Locate the cell with the specified text and output its [x, y] center coordinate. 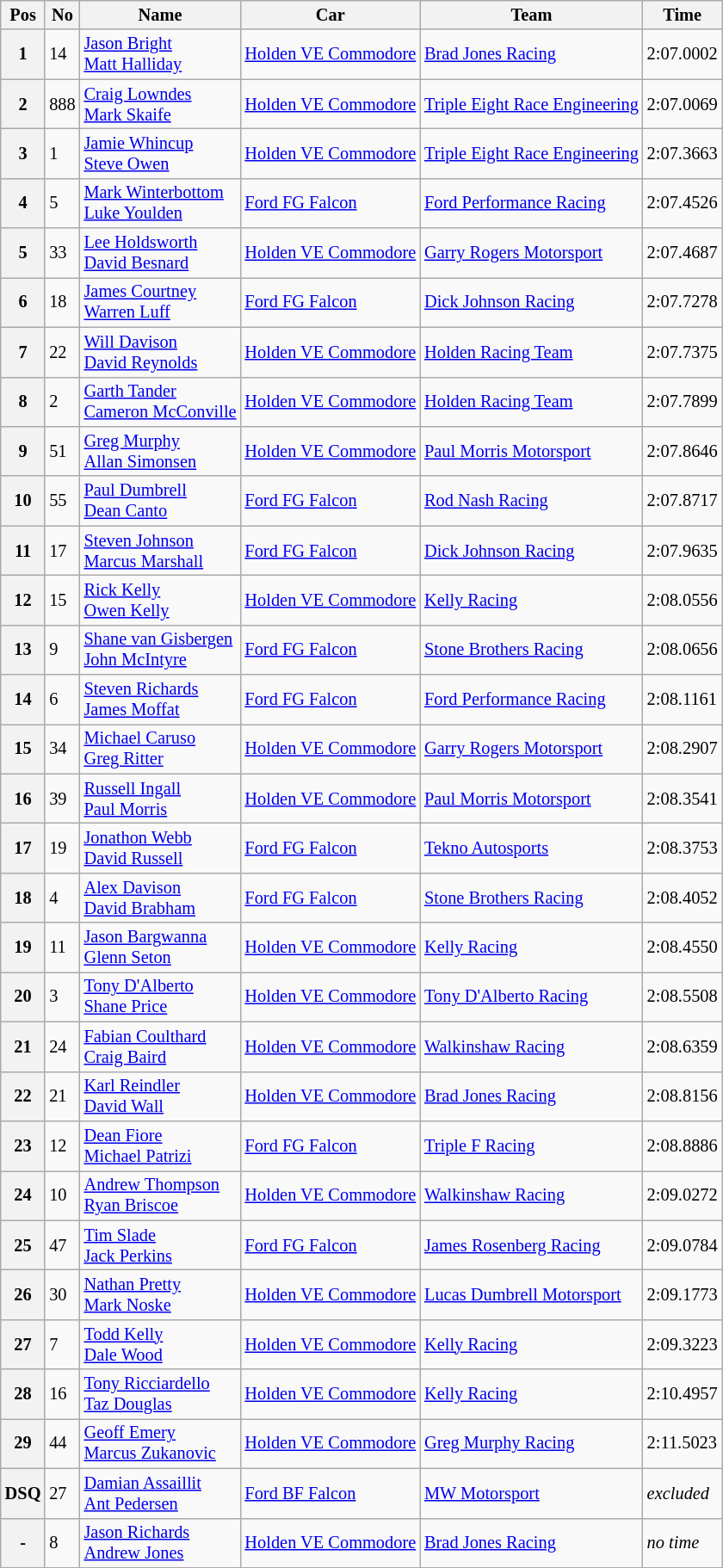
2:08.2907 [683, 749]
Car [331, 15]
Garth Tander Cameron McConville [160, 402]
2:08.3753 [683, 848]
Lucas Dumbrell Motorsport [532, 1294]
44 [62, 1443]
2:07.4526 [683, 203]
MW Motorsport [532, 1493]
2:09.1773 [683, 1294]
23 [23, 1145]
Jason Bargwanna Glenn Seton [160, 948]
30 [62, 1294]
Tim Slade Jack Perkins [160, 1245]
2:09.0784 [683, 1245]
Andrew Thompson Ryan Briscoe [160, 1195]
2:07.4687 [683, 253]
2:11.5023 [683, 1443]
Team [532, 15]
Fabian Coulthard Craig Baird [160, 1046]
2:08.8156 [683, 1096]
2:08.8886 [683, 1145]
39 [62, 799]
Nathan Pretty Mark Noske [160, 1294]
20 [23, 997]
2:08.5508 [683, 997]
Shane van Gisbergen John McIntyre [160, 650]
2:09.0272 [683, 1195]
Pos [23, 15]
2:08.0556 [683, 600]
Alex Davison David Brabham [160, 898]
888 [62, 104]
2:07.8717 [683, 501]
2:07.7278 [683, 302]
Tony D'Alberto Racing [532, 997]
Jonathon Webb David Russell [160, 848]
13 [23, 650]
Greg Murphy Racing [532, 1443]
Geoff Emery Marcus Zukanovic [160, 1443]
2:07.3663 [683, 153]
DSQ [23, 1493]
2:07.0002 [683, 54]
Jason Bright Matt Halliday [160, 54]
Paul Dumbrell Dean Canto [160, 501]
Greg Murphy Allan Simonsen [160, 451]
James Rosenberg Racing [532, 1245]
51 [62, 451]
26 [23, 1294]
2:08.4550 [683, 948]
Mark Winterbottom Luke Youlden [160, 203]
2:07.8646 [683, 451]
Ford BF Falcon [331, 1493]
55 [62, 501]
Rick Kelly Owen Kelly [160, 600]
47 [62, 1245]
25 [23, 1245]
2:07.7375 [683, 352]
2:08.6359 [683, 1046]
2:07.7899 [683, 402]
28 [23, 1394]
2:08.0656 [683, 650]
33 [62, 253]
Todd Kelly Dale Wood [160, 1344]
James Courtney Warren Luff [160, 302]
Lee Holdsworth David Besnard [160, 253]
Steven Johnson Marcus Marshall [160, 551]
Russell Ingall Paul Morris [160, 799]
Will Davison David Reynolds [160, 352]
Tekno Autosports [532, 848]
Triple F Racing [532, 1145]
2:08.1161 [683, 700]
2:08.3541 [683, 799]
Steven Richards James Moffat [160, 700]
Craig Lowndes Mark Skaife [160, 104]
Jamie Whincup Steve Owen [160, 153]
2:08.4052 [683, 898]
no time [683, 1543]
2:10.4957 [683, 1394]
Jason Richards Andrew Jones [160, 1543]
excluded [683, 1493]
Tony D'Alberto Shane Price [160, 997]
Dean Fiore Michael Patrizi [160, 1145]
Name [160, 15]
No [62, 15]
34 [62, 749]
2:07.0069 [683, 104]
Damian Assaillit Ant Pedersen [160, 1493]
Tony Ricciardello Taz Douglas [160, 1394]
- [23, 1543]
Time [683, 15]
29 [23, 1443]
2:09.3223 [683, 1344]
Rod Nash Racing [532, 501]
Michael Caruso Greg Ritter [160, 749]
2:07.9635 [683, 551]
Karl Reindler David Wall [160, 1096]
